Scan for the cell matching the given text and deliver its [x, y] coordinate at center. 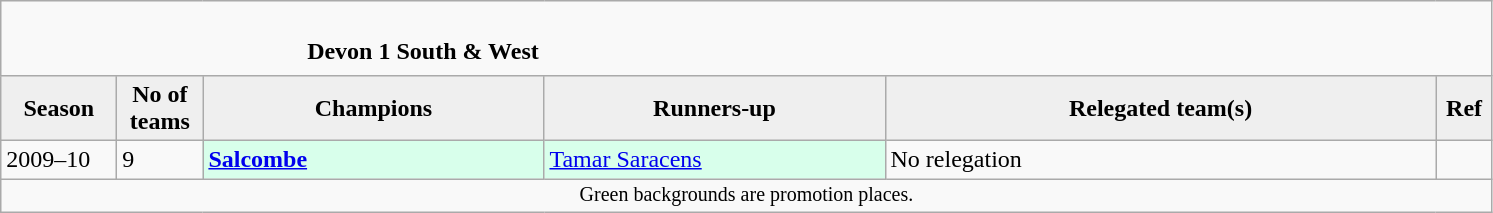
9 [160, 159]
No of teams [160, 108]
Green backgrounds are promotion places. [746, 194]
No relegation [1160, 159]
Champions [374, 108]
Tamar Saracens [714, 159]
2009–10 [59, 159]
Relegated team(s) [1160, 108]
Ref [1464, 108]
Salcombe [374, 159]
Season [59, 108]
Runners-up [714, 108]
